Extract the [X, Y] coordinate from the center of the cell holding the provided text.  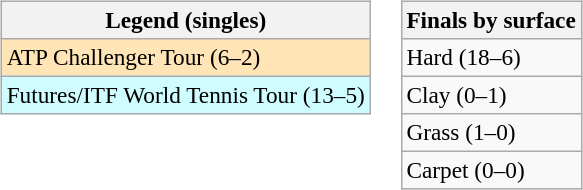
Finals by surface [491, 20]
Carpet (0–0) [491, 171]
Grass (1–0) [491, 133]
Clay (0–1) [491, 95]
Hard (18–6) [491, 57]
ATP Challenger Tour (6–2) [186, 57]
Legend (singles) [186, 20]
Futures/ITF World Tennis Tour (13–5) [186, 95]
